Find where the given text appears and provide that cell's center as (x, y) coordinate. 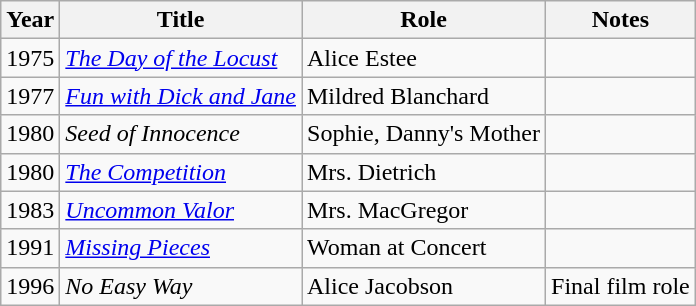
Notes (621, 20)
The Day of the Locust (181, 58)
Alice Jacobson (424, 286)
The Competition (181, 172)
Missing Pieces (181, 248)
No Easy Way (181, 286)
Year (30, 20)
1983 (30, 210)
Seed of Innocence (181, 134)
Role (424, 20)
Woman at Concert (424, 248)
1991 (30, 248)
1975 (30, 58)
Title (181, 20)
Mrs. MacGregor (424, 210)
Sophie, Danny's Mother (424, 134)
Mrs. Dietrich (424, 172)
1996 (30, 286)
Fun with Dick and Jane (181, 96)
1977 (30, 96)
Mildred Blanchard (424, 96)
Final film role (621, 286)
Alice Estee (424, 58)
Uncommon Valor (181, 210)
